Identify which cell holds the provided text, then report its (X, Y) central coordinate. 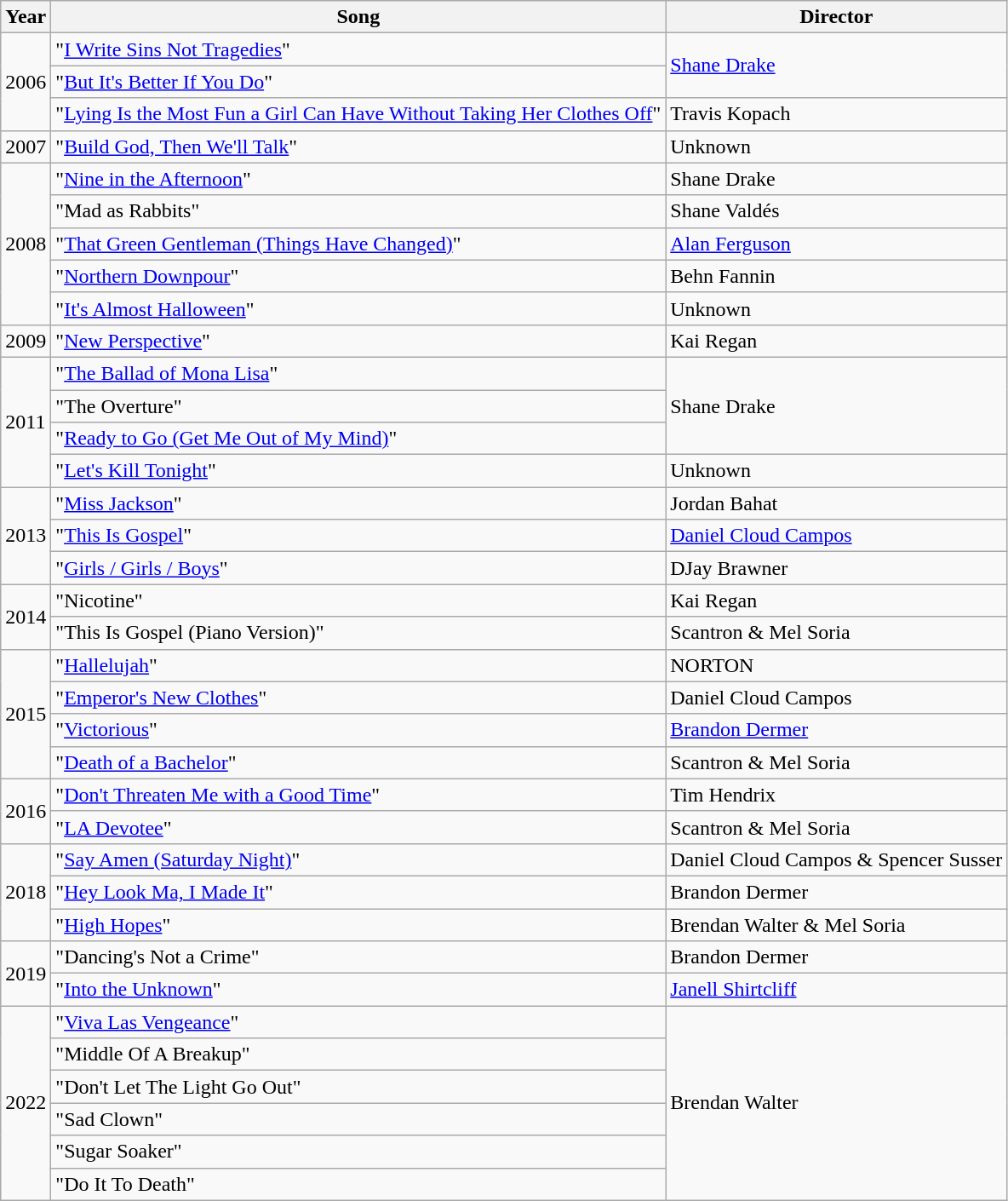
NORTON (836, 665)
Daniel Cloud Campos & Spencer Susser (836, 859)
DJay Brawner (836, 568)
"LA Devotee" (358, 827)
"This Is Gospel" (358, 536)
"I Write Sins Not Tragedies" (358, 49)
Director (836, 17)
"Hey Look Ma, I Made It" (358, 892)
"Don't Let The Light Go Out" (358, 1087)
2014 (26, 617)
"Hallelujah" (358, 665)
"Nine in the Afternoon" (358, 179)
Alan Ferguson (836, 244)
2019 (26, 974)
"Nicotine" (358, 600)
Tim Hendrix (836, 795)
2008 (26, 244)
2011 (26, 422)
"Into the Unknown" (358, 990)
2007 (26, 147)
Behn Fannin (836, 276)
2015 (26, 714)
"Dancing's Not a Crime" (358, 957)
"That Green Gentleman (Things Have Changed)" (358, 244)
Brendan Walter & Mel Soria (836, 924)
2013 (26, 536)
"But It's Better If You Do" (358, 82)
"Do It To Death" (358, 1184)
"Northern Downpour" (358, 276)
Shane Valdés (836, 211)
"Death of a Bachelor" (358, 762)
Year (26, 17)
Janell Shirtcliff (836, 990)
"It's Almost Halloween" (358, 308)
"Sad Clown" (358, 1119)
"Girls / Girls / Boys" (358, 568)
"New Perspective" (358, 341)
"Don't Threaten Me with a Good Time" (358, 795)
"High Hopes" (358, 924)
Travis Kopach (836, 114)
"Mad as Rabbits" (358, 211)
Brendan Walter (836, 1103)
"Say Amen (Saturday Night)" (358, 859)
Jordan Bahat (836, 503)
"Sugar Soaker" (358, 1152)
2009 (26, 341)
"Build God, Then We'll Talk" (358, 147)
2018 (26, 892)
2022 (26, 1103)
"Ready to Go (Get Me Out of My Mind)" (358, 439)
"Victorious" (358, 730)
"The Ballad of Mona Lisa" (358, 373)
"Miss Jackson" (358, 503)
2016 (26, 811)
2006 (26, 82)
"Lying Is the Most Fun a Girl Can Have Without Taking Her Clothes Off" (358, 114)
"Middle Of A Breakup" (358, 1054)
"Emperor's New Clothes" (358, 698)
"The Overture" (358, 406)
"This Is Gospel (Piano Version)" (358, 633)
"Let's Kill Tonight" (358, 471)
Song (358, 17)
"Viva Las Vengeance" (358, 1022)
